For the text-containing cell, return its midpoint in (X, Y) coordinate format. 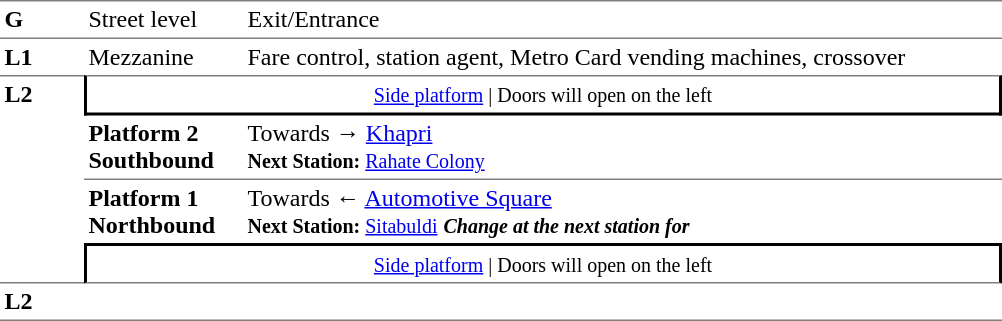
Fare control, station agent, Metro Card vending machines, crossover (622, 57)
L1 (42, 57)
L2 (42, 179)
Towards ← Automotive SquareNext Station: Sitabuldi Change at the next station for (622, 212)
Platform 2Southbound (164, 148)
Mezzanine (164, 57)
Exit/Entrance (622, 20)
Street level (164, 20)
Platform 1Northbound (164, 212)
Towards → KhapriNext Station: Rahate Colony (622, 148)
G (42, 20)
